Return (x, y) of the center of cell containing provided text 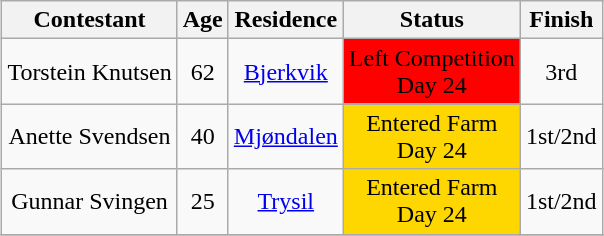
Age (202, 20)
Finish (561, 20)
62 (202, 72)
40 (202, 136)
Anette Svendsen (90, 136)
Contestant (90, 20)
3rd (561, 72)
Trysil (286, 202)
Residence (286, 20)
Torstein Knutsen (90, 72)
25 (202, 202)
Mjøndalen (286, 136)
Status (432, 20)
Bjerkvik (286, 72)
Gunnar Svingen (90, 202)
Left CompetitionDay 24 (432, 72)
